Find where the given text appears and provide that cell's center as (X, Y) coordinate. 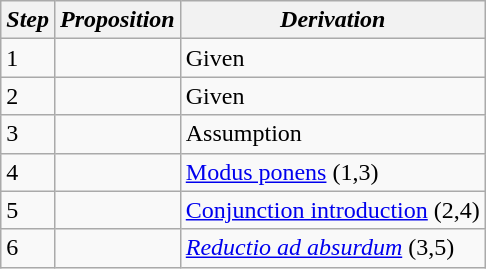
5 (28, 210)
3 (28, 134)
Step (28, 20)
1 (28, 58)
Proposition (117, 20)
6 (28, 248)
Derivation (332, 20)
2 (28, 96)
Modus ponens (1,3) (332, 172)
Reductio ad absurdum (3,5) (332, 248)
Assumption (332, 134)
4 (28, 172)
Conjunction introduction (2,4) (332, 210)
